Provide the [X, Y] coordinate of the cell's center where the given text is located.  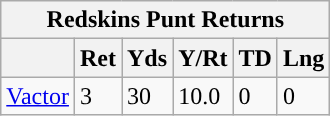
3 [98, 96]
Ret [98, 58]
TD [255, 58]
10.0 [203, 96]
Vactor [38, 96]
30 [148, 96]
Yds [148, 58]
Y/Rt [203, 58]
Redskins Punt Returns [166, 20]
Lng [303, 58]
